Detect which cell encompasses the target text, then output its [X, Y] center coordinate. 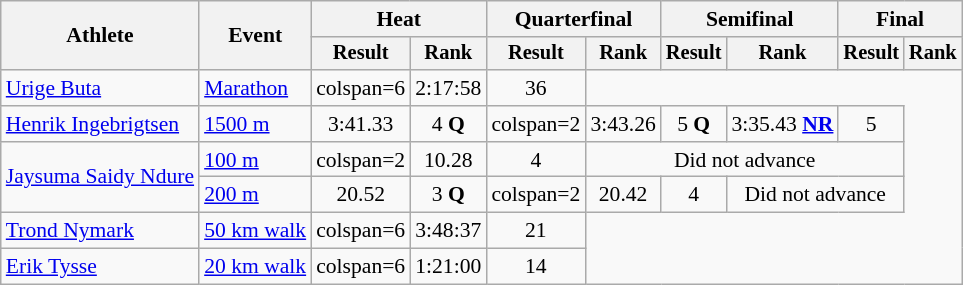
Henrik Ingebrigtsen [100, 124]
Heat [398, 19]
Jaysuma Saidy Ndure [100, 178]
5 Q [694, 124]
Trond Nymark [100, 231]
4 Q [448, 124]
Final [900, 19]
3:35.43 NR [782, 124]
2:17:58 [448, 88]
Semifinal [750, 19]
10.28 [448, 160]
3:48:37 [448, 231]
20.42 [622, 195]
50 km walk [255, 231]
36 [536, 88]
100 m [255, 160]
5 [871, 124]
Quarterfinal [574, 19]
3:43.26 [622, 124]
Marathon [255, 88]
Athlete [100, 36]
20 km walk [255, 267]
3 Q [448, 195]
1500 m [255, 124]
Urige Buta [100, 88]
20.52 [360, 195]
21 [536, 231]
200 m [255, 195]
Event [255, 36]
3:41.33 [360, 124]
14 [536, 267]
1:21:00 [448, 267]
Erik Tysse [100, 267]
